Detect which cell encompasses the target text, then output its [X, Y] center coordinate. 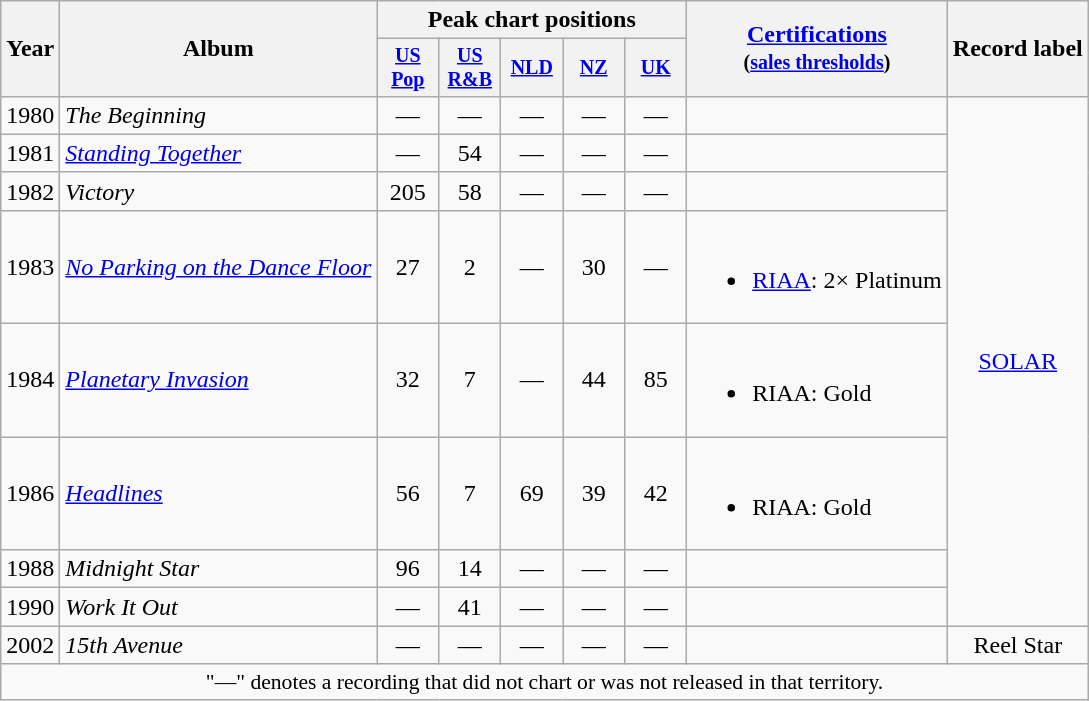
54 [470, 153]
32 [408, 380]
The Beginning [218, 115]
69 [532, 494]
1990 [30, 607]
NLD [532, 68]
1983 [30, 266]
39 [594, 494]
Year [30, 49]
2002 [30, 645]
No Parking on the Dance Floor [218, 266]
Record label [1018, 49]
Album [218, 49]
42 [656, 494]
2 [470, 266]
Work It Out [218, 607]
1988 [30, 569]
USR&B [470, 68]
44 [594, 380]
1986 [30, 494]
41 [470, 607]
"—" denotes a recording that did not chart or was not released in that territory. [545, 682]
27 [408, 266]
Headlines [218, 494]
1980 [30, 115]
205 [408, 191]
Victory [218, 191]
US Pop [408, 68]
SOLAR [1018, 361]
1982 [30, 191]
30 [594, 266]
56 [408, 494]
Midnight Star [218, 569]
Standing Together [218, 153]
NZ [594, 68]
1984 [30, 380]
85 [656, 380]
Peak chart positions [532, 20]
14 [470, 569]
58 [470, 191]
15th Avenue [218, 645]
RIAA: 2× Platinum [818, 266]
96 [408, 569]
Certifications(sales thresholds) [818, 49]
Reel Star [1018, 645]
UK [656, 68]
1981 [30, 153]
Planetary Invasion [218, 380]
